From the cell containing the given text, extract its center point as [X, Y] coordinate. 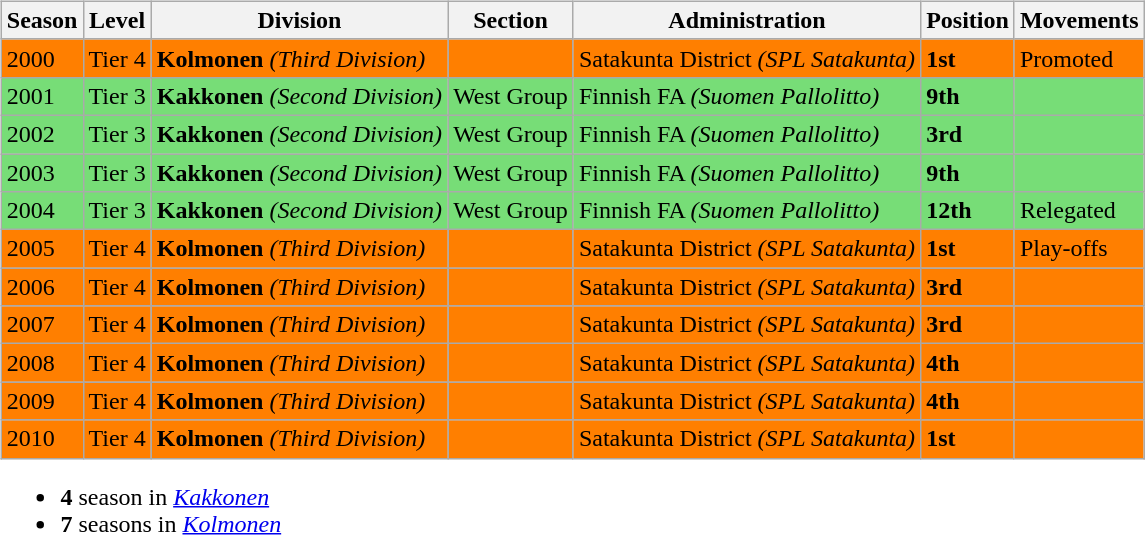
2002 [42, 134]
Division [299, 20]
Position [968, 20]
Level [117, 20]
Promoted [1079, 58]
2000 [42, 58]
Movements [1079, 20]
2009 [42, 401]
Section [511, 20]
2003 [42, 173]
Administration [746, 20]
Season [42, 20]
12th [968, 211]
2005 [42, 249]
Relegated [1079, 211]
2006 [42, 287]
2008 [42, 363]
2010 [42, 439]
2007 [42, 325]
Play-offs [1079, 249]
2001 [42, 96]
2004 [42, 211]
